Extract the (x, y) coordinate from the center of the cell holding the provided text.  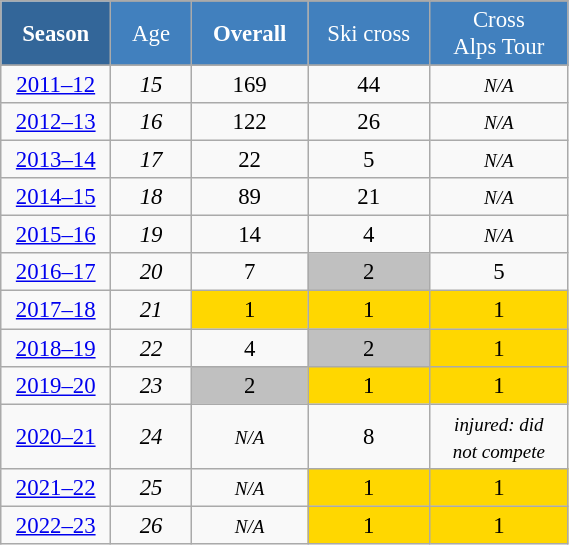
2014–15 (56, 197)
89 (250, 197)
23 (152, 385)
15 (152, 85)
2021–22 (56, 487)
2020–21 (56, 436)
2013–14 (56, 160)
2012–13 (56, 122)
2019–20 (56, 385)
25 (152, 487)
Age (152, 34)
16 (152, 122)
2016–17 (56, 273)
24 (152, 436)
2017–18 (56, 310)
20 (152, 273)
169 (250, 85)
injured: didnot compete (499, 436)
CrossAlps Tour (499, 34)
122 (250, 122)
2022–23 (56, 525)
14 (250, 235)
44 (369, 85)
7 (250, 273)
8 (369, 436)
2011–12 (56, 85)
17 (152, 160)
19 (152, 235)
2018–19 (56, 348)
2015–16 (56, 235)
18 (152, 197)
Ski cross (369, 34)
Season (56, 34)
Overall (250, 34)
